Determine the (X, Y) coordinate at the center of the cell enclosing the given text.  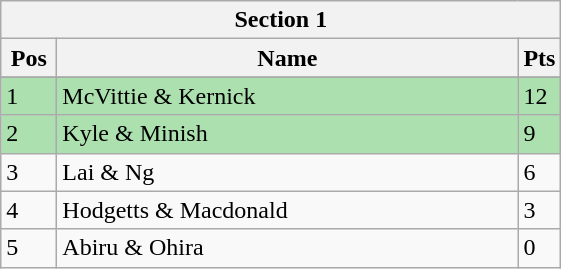
1 (29, 96)
Lai & Ng (288, 172)
5 (29, 248)
Hodgetts & Macdonald (288, 210)
4 (29, 210)
0 (540, 248)
2 (29, 134)
9 (540, 134)
McVittie & Kernick (288, 96)
Kyle & Minish (288, 134)
Pos (29, 58)
Section 1 (281, 20)
6 (540, 172)
12 (540, 96)
Name (288, 58)
Abiru & Ohira (288, 248)
Pts (540, 58)
